For the text-containing cell, return its midpoint in [x, y] coordinate format. 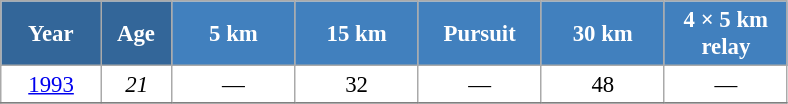
48 [602, 85]
15 km [356, 34]
Pursuit [480, 34]
30 km [602, 34]
5 km [234, 34]
1993 [52, 85]
Age [136, 34]
21 [136, 85]
4 × 5 km relay [726, 34]
Year [52, 34]
32 [356, 85]
